Return the [X, Y] coordinate for the center point of the cell that contains the specified text.  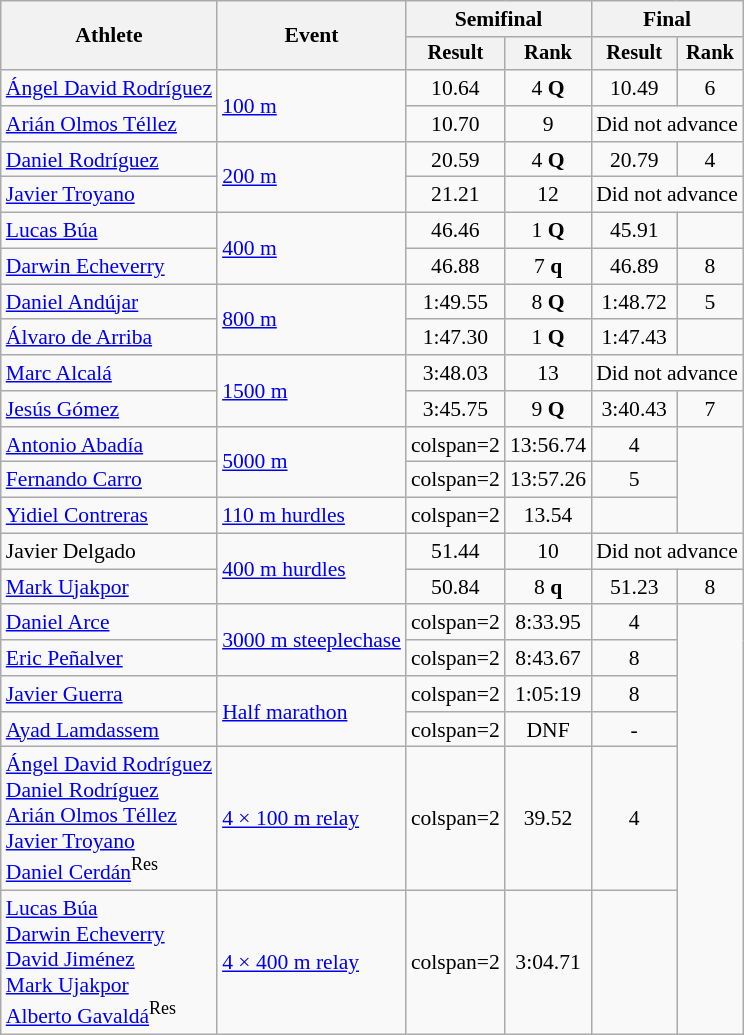
Daniel Andújar [109, 302]
1500 m [312, 390]
3:48.03 [456, 373]
3:04.71 [548, 962]
Arián Olmos Téllez [109, 124]
Javier Troyano [109, 195]
400 m [312, 248]
Lucas BúaDarwin EcheverryDavid JiménezMark UjakporAlberto GavaldáRes [109, 962]
8:33.95 [548, 623]
9 Q [548, 409]
Final [667, 19]
39.52 [548, 818]
200 m [312, 178]
100 m [312, 106]
Daniel Rodríguez [109, 160]
1:49.55 [456, 302]
1:48.72 [634, 302]
Ayad Lamdassem [109, 730]
8 Q [548, 302]
46.46 [456, 231]
Lucas Búa [109, 231]
7 q [548, 267]
Event [312, 36]
110 m hurdles [312, 516]
Javier Delgado [109, 552]
46.89 [634, 267]
50.84 [456, 587]
46.88 [456, 267]
10.49 [634, 88]
Ángel David RodríguezDaniel RodríguezArián Olmos TéllezJavier TroyanoDaniel CerdánRes [109, 818]
Javier Guerra [109, 694]
400 m hurdles [312, 570]
- [634, 730]
8:43.67 [548, 658]
3:40.43 [634, 409]
10.70 [456, 124]
Álvaro de Arriba [109, 338]
45.91 [634, 231]
Ángel David Rodríguez [109, 88]
8 q [548, 587]
3:45.75 [456, 409]
Darwin Echeverry [109, 267]
Half marathon [312, 712]
10.64 [456, 88]
5000 m [312, 462]
10 [548, 552]
12 [548, 195]
1:47.43 [634, 338]
Athlete [109, 36]
9 [548, 124]
7 [710, 409]
Yidiel Contreras [109, 516]
4 × 400 m relay [312, 962]
6 [710, 88]
20.79 [634, 160]
20.59 [456, 160]
13:56.74 [548, 445]
1:47.30 [456, 338]
51.44 [456, 552]
1:05:19 [548, 694]
Semifinal [498, 19]
Antonio Abadía [109, 445]
Daniel Arce [109, 623]
Fernando Carro [109, 480]
Eric Peñalver [109, 658]
3000 m steeplechase [312, 640]
21.21 [456, 195]
51.23 [634, 587]
Marc Alcalá [109, 373]
800 m [312, 320]
13 [548, 373]
4 × 100 m relay [312, 818]
Mark Ujakpor [109, 587]
Jesús Gómez [109, 409]
DNF [548, 730]
13:57.26 [548, 480]
13.54 [548, 516]
